Provide the (x, y) coordinate of the cell's center where the given text is located.  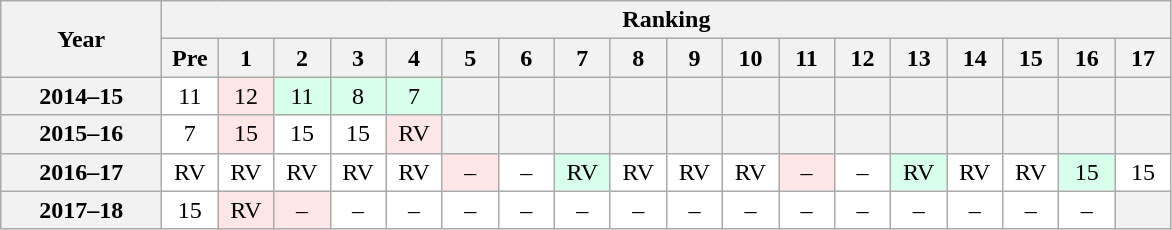
5 (470, 58)
16 (1087, 58)
17 (1143, 58)
Pre (190, 58)
14 (975, 58)
2 (302, 58)
13 (919, 58)
4 (414, 58)
6 (526, 58)
3 (358, 58)
9 (694, 58)
2014–15 (82, 96)
Year (82, 39)
1 (246, 58)
10 (750, 58)
2015–16 (82, 134)
2017–18 (82, 210)
2016–17 (82, 172)
Ranking (666, 20)
